Determine the [X, Y] coordinate at the center of the cell enclosing the given text.  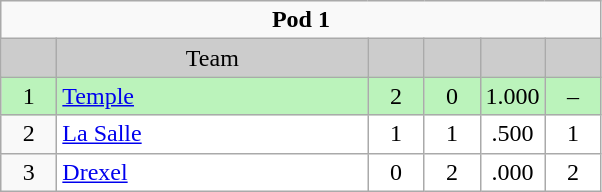
1.000 [512, 96]
Team [212, 58]
Temple [212, 96]
La Salle [212, 134]
– [573, 96]
.000 [512, 172]
Pod 1 [301, 20]
3 [29, 172]
.500 [512, 134]
Drexel [212, 172]
